Return (x, y) of the center of cell containing provided text 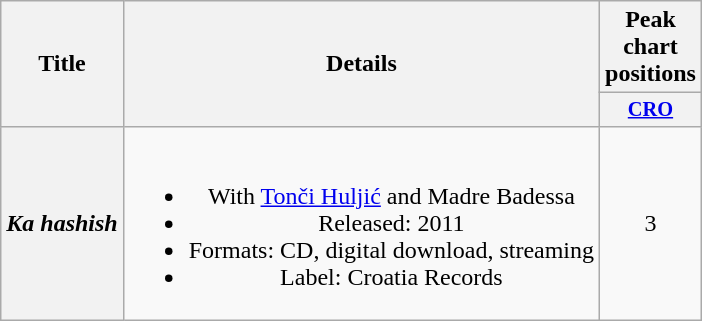
Details (361, 64)
Ka hashish (62, 223)
3 (651, 223)
With Tonči Huljić and Madre BadessaReleased: 2011Formats: CD, digital download, streamingLabel: Croatia Records (361, 223)
Peak chart positions (651, 47)
CRO (651, 110)
Title (62, 64)
